Find where the given text appears and provide that cell's center as [x, y] coordinate. 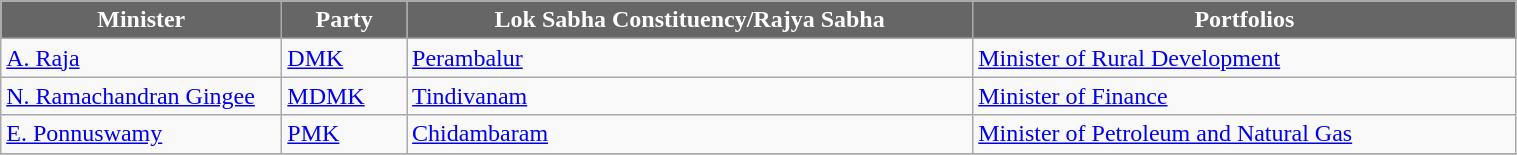
MDMK [344, 96]
A. Raja [142, 58]
Perambalur [690, 58]
E. Ponnuswamy [142, 134]
Minister of Petroleum and Natural Gas [1244, 134]
Tindivanam [690, 96]
N. Ramachandran Gingee [142, 96]
PMK [344, 134]
Minister of Finance [1244, 96]
Portfolios [1244, 20]
Minister [142, 20]
Lok Sabha Constituency/Rajya Sabha [690, 20]
Chidambaram [690, 134]
DMK [344, 58]
Party [344, 20]
Minister of Rural Development [1244, 58]
